Capture the cell that displays the provided text and extract its [x, y] central coordinate. 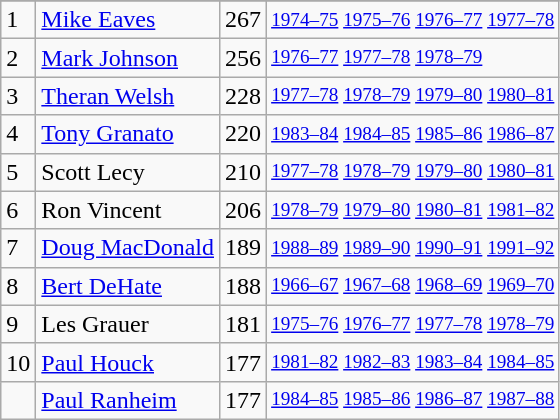
1981–82 1982–83 1983–84 1984–85 [413, 362]
188 [244, 286]
206 [244, 210]
2 [18, 58]
Paul Houck [128, 362]
1978–79 1979–80 1980–81 1981–82 [413, 210]
1974–75 1975–76 1976–77 1977–78 [413, 20]
5 [18, 172]
228 [244, 96]
10 [18, 362]
3 [18, 96]
Les Grauer [128, 324]
Doug MacDonald [128, 248]
9 [18, 324]
220 [244, 134]
181 [244, 324]
Tony Granato [128, 134]
Paul Ranheim [128, 400]
Bert DeHate [128, 286]
Mike Eaves [128, 20]
189 [244, 248]
1966–67 1967–68 1968–69 1969–70 [413, 286]
Theran Welsh [128, 96]
1 [18, 20]
267 [244, 20]
Scott Lecy [128, 172]
4 [18, 134]
1976–77 1977–78 1978–79 [413, 58]
1975–76 1976–77 1977–78 1978–79 [413, 324]
210 [244, 172]
Mark Johnson [128, 58]
Ron Vincent [128, 210]
1984–85 1985–86 1986–87 1987–88 [413, 400]
8 [18, 286]
7 [18, 248]
1983–84 1984–85 1985–86 1986–87 [413, 134]
6 [18, 210]
1988–89 1989–90 1990–91 1991–92 [413, 248]
256 [244, 58]
